Extract the [X, Y] coordinate from the center of the cell holding the provided text.  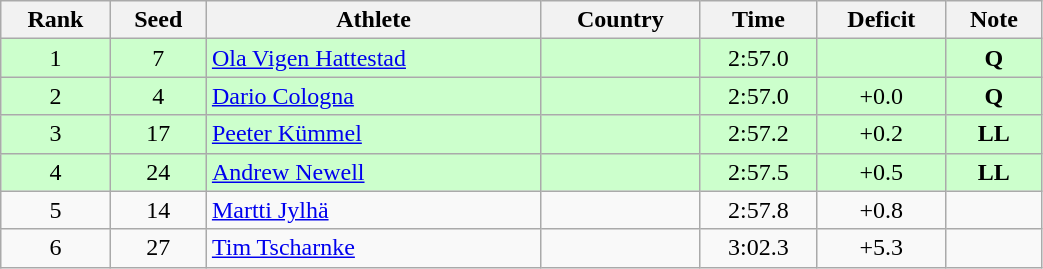
3:02.3 [758, 248]
3 [56, 134]
24 [158, 172]
7 [158, 58]
14 [158, 210]
+0.0 [882, 96]
2:57.5 [758, 172]
Dario Cologna [373, 96]
+0.8 [882, 210]
+0.5 [882, 172]
Andrew Newell [373, 172]
Peeter Kümmel [373, 134]
Deficit [882, 20]
2 [56, 96]
27 [158, 248]
Ola Vigen Hattestad [373, 58]
Tim Tscharnke [373, 248]
2:57.8 [758, 210]
1 [56, 58]
5 [56, 210]
Seed [158, 20]
Country [620, 20]
17 [158, 134]
Note [994, 20]
Athlete [373, 20]
6 [56, 248]
Martti Jylhä [373, 210]
Rank [56, 20]
+0.2 [882, 134]
Time [758, 20]
2:57.2 [758, 134]
+5.3 [882, 248]
